From the cell containing the given text, extract its center point as [x, y] coordinate. 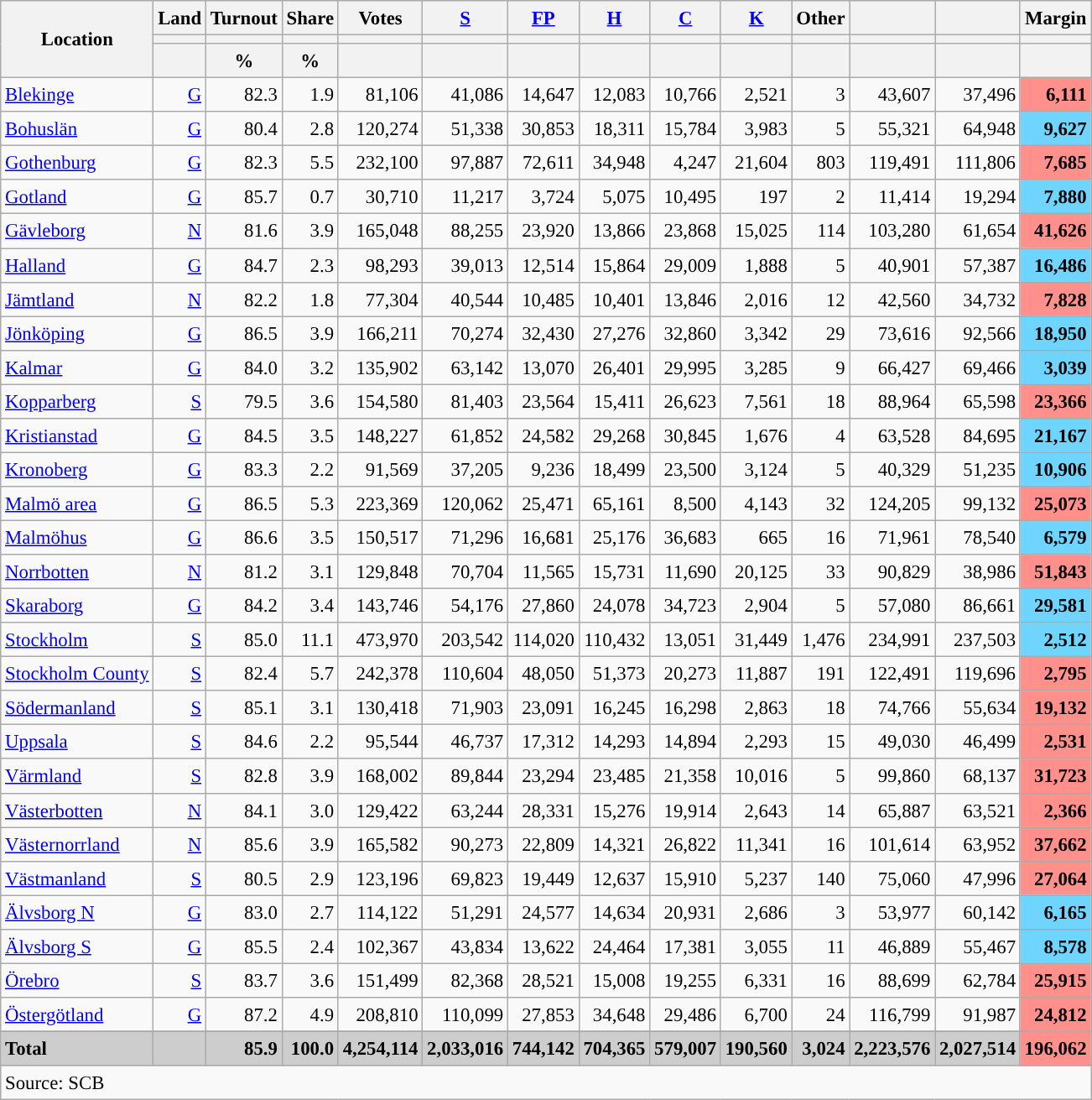
15,731 [614, 572]
16,486 [1055, 265]
9 [820, 368]
77,304 [380, 299]
102,367 [380, 946]
Älvsborg S [77, 946]
196,062 [1055, 1049]
Stockholm [77, 639]
3.4 [310, 606]
40,544 [465, 299]
Södermanland [77, 708]
11,414 [892, 196]
63,521 [978, 811]
197 [757, 196]
73,616 [892, 334]
13,622 [543, 946]
30,845 [686, 436]
10,906 [1055, 470]
63,142 [465, 368]
14,634 [614, 913]
114,020 [543, 639]
82,368 [465, 980]
27,860 [543, 606]
2,027,514 [978, 1049]
14,321 [614, 844]
3,285 [757, 368]
82.2 [243, 299]
6,331 [757, 980]
Västmanland [77, 878]
148,227 [380, 436]
85.6 [243, 844]
154,580 [380, 401]
110,099 [465, 1015]
81.2 [243, 572]
34,648 [614, 1015]
Total [77, 1049]
85.1 [243, 708]
Votes [380, 18]
92,566 [978, 334]
18,499 [614, 470]
80.4 [243, 129]
151,499 [380, 980]
83.7 [243, 980]
3,724 [543, 196]
Västernorrland [77, 844]
74,766 [892, 708]
37,205 [465, 470]
114,122 [380, 913]
3,342 [757, 334]
22,809 [543, 844]
26,822 [686, 844]
11,690 [686, 572]
7,828 [1055, 299]
71,296 [465, 537]
89,844 [465, 777]
242,378 [380, 675]
237,503 [978, 639]
15,025 [757, 232]
65,598 [978, 401]
54,176 [465, 606]
Malmö area [77, 503]
Västerbotten [77, 811]
122,491 [892, 675]
37,496 [978, 96]
232,100 [380, 163]
Gävleborg [77, 232]
0.7 [310, 196]
2.9 [310, 878]
86,661 [978, 606]
12,637 [614, 878]
43,834 [465, 946]
2,033,016 [465, 1049]
16,298 [686, 708]
90,829 [892, 572]
91,987 [978, 1015]
17,312 [543, 742]
51,291 [465, 913]
32 [820, 503]
85.9 [243, 1049]
88,699 [892, 980]
11,341 [757, 844]
165,048 [380, 232]
4 [820, 436]
101,614 [892, 844]
12,514 [543, 265]
57,387 [978, 265]
Source: SCB [546, 1082]
95,544 [380, 742]
39,013 [465, 265]
33 [820, 572]
48,050 [543, 675]
51,338 [465, 129]
34,732 [978, 299]
2,521 [757, 96]
100.0 [310, 1049]
2.8 [310, 129]
203,542 [465, 639]
79.5 [243, 401]
26,623 [686, 401]
20,273 [686, 675]
579,007 [686, 1049]
3,983 [757, 129]
82.8 [243, 777]
21,604 [757, 163]
Halland [77, 265]
29,995 [686, 368]
29,581 [1055, 606]
46,737 [465, 742]
Norrbotten [77, 572]
30,853 [543, 129]
98,293 [380, 265]
25,471 [543, 503]
1,888 [757, 265]
803 [820, 163]
8,578 [1055, 946]
99,132 [978, 503]
1.9 [310, 96]
Gothenburg [77, 163]
2 [820, 196]
116,799 [892, 1015]
65,887 [892, 811]
40,901 [892, 265]
119,491 [892, 163]
20,125 [757, 572]
86.6 [243, 537]
2.3 [310, 265]
69,823 [465, 878]
120,062 [465, 503]
23,868 [686, 232]
81,403 [465, 401]
84,695 [978, 436]
143,746 [380, 606]
53,977 [892, 913]
38,986 [978, 572]
129,848 [380, 572]
32,430 [543, 334]
2.7 [310, 913]
24,464 [614, 946]
41,626 [1055, 232]
FP [543, 18]
15,864 [614, 265]
5.7 [310, 675]
Jönköping [77, 334]
208,810 [380, 1015]
4,143 [757, 503]
14 [820, 811]
Jämtland [77, 299]
65,161 [614, 503]
5.5 [310, 163]
6,111 [1055, 96]
2,531 [1055, 742]
4.9 [310, 1015]
2,512 [1055, 639]
15,784 [686, 129]
Location [77, 39]
2,795 [1055, 675]
91,569 [380, 470]
234,991 [892, 639]
13,070 [543, 368]
3,039 [1055, 368]
84.0 [243, 368]
16,245 [614, 708]
24 [820, 1015]
46,499 [978, 742]
15,008 [614, 980]
C [686, 18]
23,920 [543, 232]
12,083 [614, 96]
223,369 [380, 503]
2,686 [757, 913]
5.3 [310, 503]
63,528 [892, 436]
114 [820, 232]
34,723 [686, 606]
6,165 [1055, 913]
29,268 [614, 436]
63,244 [465, 811]
80.5 [243, 878]
37,662 [1055, 844]
3.0 [310, 811]
665 [757, 537]
60,142 [978, 913]
K [757, 18]
81.6 [243, 232]
130,418 [380, 708]
28,521 [543, 980]
23,564 [543, 401]
14,647 [543, 96]
Margin [1055, 18]
2,223,576 [892, 1049]
51,843 [1055, 572]
43,607 [892, 96]
119,696 [978, 675]
63,952 [978, 844]
166,211 [380, 334]
190,560 [757, 1049]
150,517 [380, 537]
11,217 [465, 196]
129,422 [380, 811]
Share [310, 18]
4,254,114 [380, 1049]
140 [820, 878]
7,880 [1055, 196]
21,358 [686, 777]
47,996 [978, 878]
97,887 [465, 163]
26,401 [614, 368]
15,411 [614, 401]
Kalmar [77, 368]
78,540 [978, 537]
13,846 [686, 299]
84.1 [243, 811]
19,449 [543, 878]
7,685 [1055, 163]
46,889 [892, 946]
55,634 [978, 708]
12 [820, 299]
Bohuslän [77, 129]
191 [820, 675]
15,910 [686, 878]
83.0 [243, 913]
13,866 [614, 232]
85.0 [243, 639]
2,016 [757, 299]
55,321 [892, 129]
15,276 [614, 811]
2,643 [757, 811]
34,948 [614, 163]
Stockholm County [77, 675]
90,273 [465, 844]
11,565 [543, 572]
70,274 [465, 334]
88,964 [892, 401]
24,078 [614, 606]
24,812 [1055, 1015]
Kronoberg [77, 470]
70,704 [465, 572]
31,449 [757, 639]
61,654 [978, 232]
1,676 [757, 436]
111,806 [978, 163]
85.7 [243, 196]
135,902 [380, 368]
11,887 [757, 675]
Other [820, 18]
Uppsala [77, 742]
25,176 [614, 537]
8,500 [686, 503]
3.2 [310, 368]
10,016 [757, 777]
5,075 [614, 196]
124,205 [892, 503]
17,381 [686, 946]
24,577 [543, 913]
Värmland [77, 777]
18,311 [614, 129]
68,137 [978, 777]
13,051 [686, 639]
Turnout [243, 18]
55,467 [978, 946]
3,024 [820, 1049]
14,894 [686, 742]
10,766 [686, 96]
30,710 [380, 196]
704,365 [614, 1049]
19,914 [686, 811]
23,294 [543, 777]
123,196 [380, 878]
42,560 [892, 299]
Älvsborg N [77, 913]
Skaraborg [77, 606]
27,276 [614, 334]
6,579 [1055, 537]
64,948 [978, 129]
10,401 [614, 299]
Kopparberg [77, 401]
19,294 [978, 196]
28,331 [543, 811]
23,485 [614, 777]
72,611 [543, 163]
120,274 [380, 129]
Land [179, 18]
84.2 [243, 606]
2,904 [757, 606]
31,723 [1055, 777]
51,235 [978, 470]
40,329 [892, 470]
25,073 [1055, 503]
29,486 [686, 1015]
84.5 [243, 436]
473,970 [380, 639]
20,931 [686, 913]
Gotland [77, 196]
10,495 [686, 196]
165,582 [380, 844]
14,293 [614, 742]
66,427 [892, 368]
69,466 [978, 368]
3,124 [757, 470]
88,255 [465, 232]
2,863 [757, 708]
9,627 [1055, 129]
Örebro [77, 980]
15 [820, 742]
11.1 [310, 639]
61,852 [465, 436]
21,167 [1055, 436]
19,255 [686, 980]
81,106 [380, 96]
10,485 [543, 299]
110,604 [465, 675]
103,280 [892, 232]
Blekinge [77, 96]
18,950 [1055, 334]
36,683 [686, 537]
24,582 [543, 436]
Kristianstad [77, 436]
71,903 [465, 708]
2,293 [757, 742]
84.7 [243, 265]
168,002 [380, 777]
2,366 [1055, 811]
51,373 [614, 675]
6,700 [757, 1015]
29 [820, 334]
9,236 [543, 470]
57,080 [892, 606]
82.4 [243, 675]
32,860 [686, 334]
16,681 [543, 537]
29,009 [686, 265]
23,500 [686, 470]
19,132 [1055, 708]
84.6 [243, 742]
27,064 [1055, 878]
49,030 [892, 742]
7,561 [757, 401]
H [614, 18]
4,247 [686, 163]
1.8 [310, 299]
5,237 [757, 878]
71,961 [892, 537]
99,860 [892, 777]
11 [820, 946]
Malmöhus [77, 537]
62,784 [978, 980]
85.5 [243, 946]
110,432 [614, 639]
744,142 [543, 1049]
75,060 [892, 878]
2.4 [310, 946]
1,476 [820, 639]
23,366 [1055, 401]
3,055 [757, 946]
41,086 [465, 96]
87.2 [243, 1015]
83.3 [243, 470]
25,915 [1055, 980]
Östergötland [77, 1015]
27,853 [543, 1015]
23,091 [543, 708]
